Capture the cell that displays the provided text and extract its [X, Y] central coordinate. 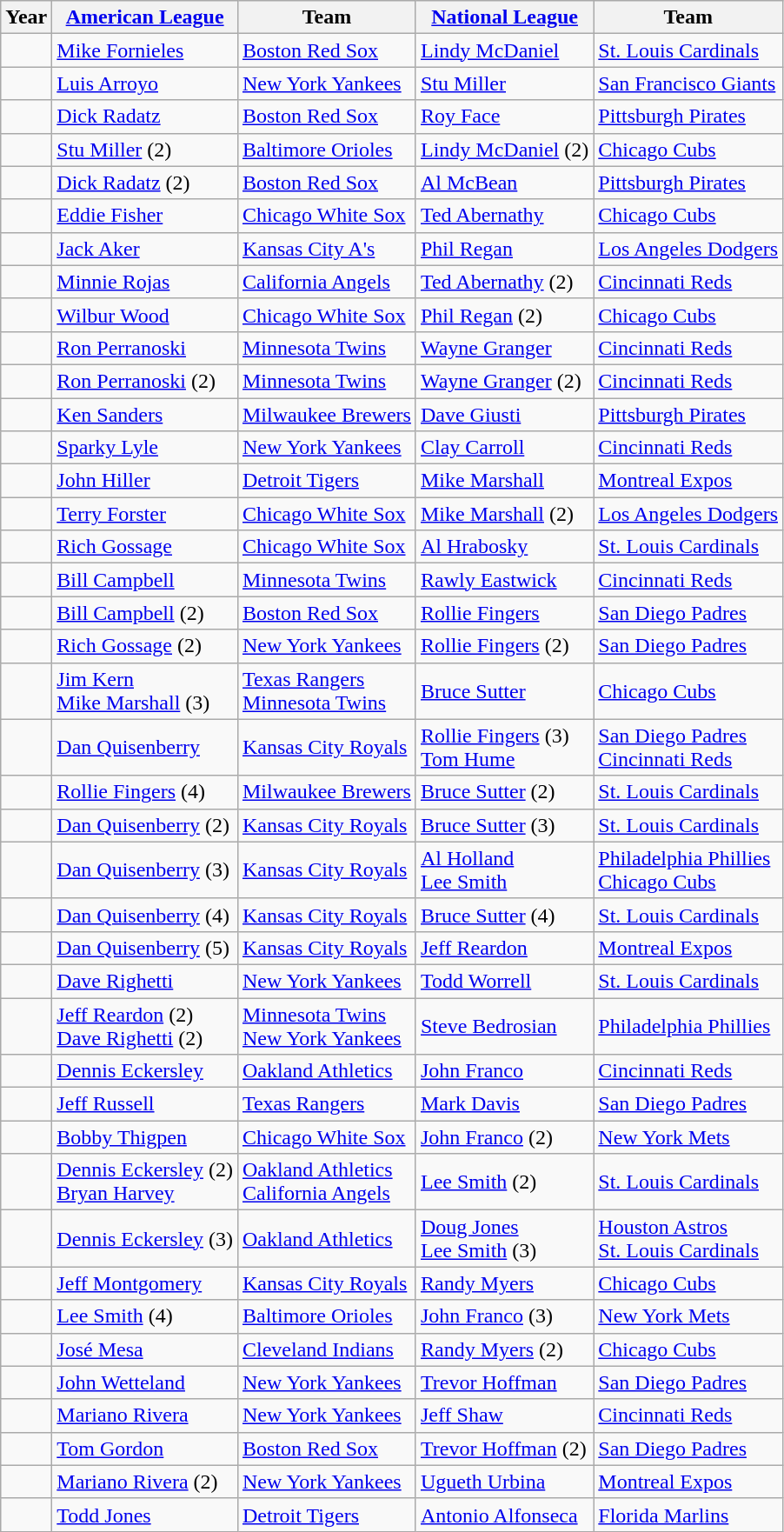
Todd Jones [145, 1515]
John Wetteland [145, 1382]
José Mesa [145, 1349]
Mark Davis [504, 1104]
Dick Radatz (2) [145, 183]
Terry Forster [145, 514]
Ted Abernathy [504, 216]
Cleveland Indians [327, 1349]
Rollie Fingers (3)Tom Hume [504, 748]
Phil Regan (2) [504, 315]
Dave Righetti [145, 981]
Stu Miller [504, 83]
Dan Quisenberry (3) [145, 869]
Stu Miller (2) [145, 150]
Lee Smith (4) [145, 1316]
Bruce Sutter (2) [504, 792]
Dennis Eckersley (3) [145, 1238]
National League [504, 17]
John Franco [504, 1071]
Jeff Montgomery [145, 1283]
Philadelphia Phillies [688, 1026]
Rich Gossage [145, 547]
Mike Fornieles [145, 50]
Randy Myers (2) [504, 1349]
Rich Gossage (2) [145, 646]
Dick Radatz [145, 117]
Randy Myers [504, 1283]
Mariano Rivera [145, 1415]
Al Hrabosky [504, 547]
Dennis Eckersley (2)Bryan Harvey [145, 1182]
Eddie Fisher [145, 216]
Houston AstrosSt. Louis Cardinals [688, 1238]
Texas Rangers [327, 1104]
Luis Arroyo [145, 83]
Phil Regan [504, 249]
Trevor Hoffman (2) [504, 1449]
Todd Worrell [504, 981]
Jeff Shaw [504, 1415]
Bill Campbell (2) [145, 613]
Trevor Hoffman [504, 1382]
Bruce Sutter [504, 690]
Wilbur Wood [145, 315]
Mike Marshall (2) [504, 514]
John Franco (3) [504, 1316]
Dan Quisenberry (4) [145, 915]
Rollie Fingers [504, 613]
Jim KernMike Marshall (3) [145, 690]
California Angels [327, 282]
Al McBean [504, 183]
Ugueth Urbina [504, 1482]
Texas RangersMinnesota Twins [327, 690]
Rollie Fingers (2) [504, 646]
Lindy McDaniel [504, 50]
Philadelphia PhilliesChicago Cubs [688, 869]
Wayne Granger (2) [504, 381]
Dan Quisenberry [145, 748]
Lindy McDaniel (2) [504, 150]
Rollie Fingers (4) [145, 792]
Steve Bedrosian [504, 1026]
Mariano Rivera (2) [145, 1482]
Dan Quisenberry (5) [145, 948]
Mike Marshall [504, 481]
Rawly Eastwick [504, 580]
Bruce Sutter (3) [504, 825]
Clay Carroll [504, 448]
Wayne Granger [504, 348]
Year [26, 17]
Bobby Thigpen [145, 1137]
San Diego PadresCincinnati Reds [688, 748]
Florida Marlins [688, 1515]
Ken Sanders [145, 415]
Lee Smith (2) [504, 1182]
Antonio Alfonseca [504, 1515]
Jeff Russell [145, 1104]
Kansas City A's [327, 249]
Tom Gordon [145, 1449]
Doug JonesLee Smith (3) [504, 1238]
Minnie Rojas [145, 282]
Ron Perranoski (2) [145, 381]
Jeff Reardon (2)Dave Righetti (2) [145, 1026]
Bill Campbell [145, 580]
Ted Abernathy (2) [504, 282]
Sparky Lyle [145, 448]
John Franco (2) [504, 1137]
Dennis Eckersley [145, 1071]
Roy Face [504, 117]
Jack Aker [145, 249]
Oakland AthleticsCalifornia Angels [327, 1182]
Al HollandLee Smith [504, 869]
Jeff Reardon [504, 948]
Dave Giusti [504, 415]
Minnesota TwinsNew York Yankees [327, 1026]
American League [145, 17]
San Francisco Giants [688, 83]
Dan Quisenberry (2) [145, 825]
Ron Perranoski [145, 348]
Bruce Sutter (4) [504, 915]
John Hiller [145, 481]
